Output the [x, y] coordinate of the center of the cell containing the given text.  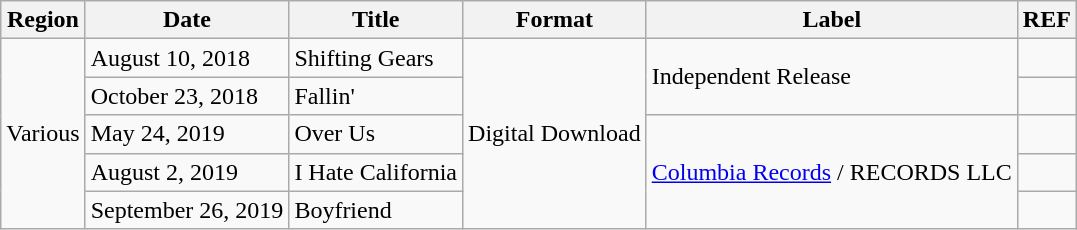
Title [376, 20]
Various [43, 134]
Boyfriend [376, 210]
Independent Release [832, 77]
Region [43, 20]
Label [832, 20]
August 2, 2019 [187, 172]
Format [555, 20]
Over Us [376, 134]
Columbia Records / RECORDS LLC [832, 172]
May 24, 2019 [187, 134]
Digital Download [555, 134]
August 10, 2018 [187, 58]
Fallin' [376, 96]
October 23, 2018 [187, 96]
September 26, 2019 [187, 210]
Shifting Gears [376, 58]
Date [187, 20]
REF [1046, 20]
I Hate California [376, 172]
